Scan for the cell matching the given text and deliver its (X, Y) coordinate at center. 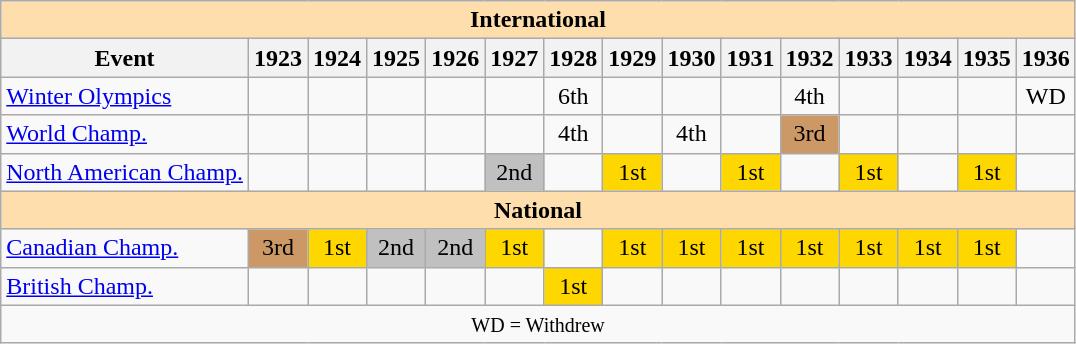
1935 (986, 58)
1925 (396, 58)
1926 (456, 58)
1936 (1046, 58)
1923 (278, 58)
1932 (810, 58)
Canadian Champ. (125, 248)
1933 (868, 58)
1934 (928, 58)
World Champ. (125, 134)
National (538, 210)
Event (125, 58)
6th (574, 96)
1928 (574, 58)
1930 (692, 58)
International (538, 20)
WD = Withdrew (538, 324)
WD (1046, 96)
1929 (632, 58)
North American Champ. (125, 172)
Winter Olympics (125, 96)
1924 (338, 58)
British Champ. (125, 286)
1931 (750, 58)
1927 (514, 58)
